Capture the cell that displays the provided text and extract its (x, y) central coordinate. 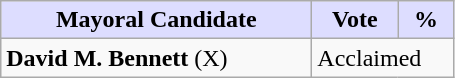
Mayoral Candidate (156, 20)
David M. Bennett (X) (156, 58)
Acclaimed (383, 58)
% (426, 20)
Vote (355, 20)
